Identify which cell holds the provided text, then report its [x, y] central coordinate. 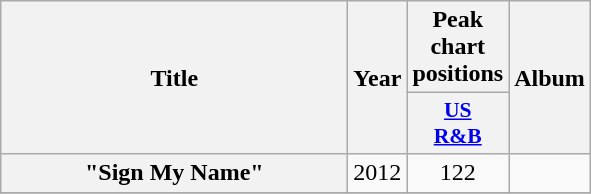
"Sign My Name" [174, 173]
Title [174, 78]
Album [550, 78]
122 [458, 173]
2012 [378, 173]
Peak chart positions [458, 47]
Year [378, 78]
USR&B [458, 124]
